Determine the (X, Y) coordinate at the center of the cell enclosing the given text.  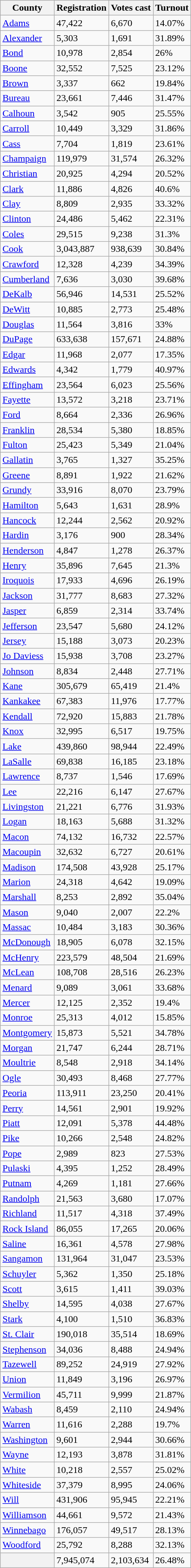
3,542 (81, 113)
4,239 (131, 264)
Ford (27, 415)
8,488 (131, 1349)
Scott (27, 1289)
1,252 (131, 1168)
26.32% (172, 158)
3,030 (131, 279)
Morgan (27, 1048)
823 (131, 1153)
31.86% (172, 128)
Ogle (27, 1078)
31.32% (172, 822)
Clark (27, 189)
DeWitt (27, 309)
Registration (81, 8)
Tazewell (27, 1364)
Boone (27, 68)
3,329 (131, 128)
176,057 (81, 1530)
Effingham (27, 384)
11,616 (81, 1425)
19.84% (172, 83)
Whiteside (27, 1485)
27.77% (172, 1078)
5,680 (131, 626)
26.23% (172, 972)
34.78% (172, 1033)
23,564 (81, 384)
1,411 (131, 1289)
Christian (27, 173)
Jersey (27, 641)
2,944 (131, 1440)
11,517 (81, 1214)
6,147 (131, 792)
25.55% (172, 113)
5,303 (81, 38)
6,859 (81, 611)
24,318 (81, 882)
Cook (27, 249)
22.21% (172, 1500)
31.81% (172, 1455)
3,878 (131, 1455)
21.3% (172, 565)
4,269 (81, 1184)
223,579 (81, 957)
Jefferson (27, 626)
2,989 (81, 1153)
20.23% (172, 641)
Marshall (27, 897)
7,945,074 (81, 1560)
431,906 (81, 1500)
8,891 (81, 475)
Bond (27, 53)
2,892 (131, 897)
31.93% (172, 807)
18.85% (172, 430)
9,040 (81, 912)
Vermilion (27, 1394)
35.25% (172, 460)
56,946 (81, 294)
Monroe (27, 1018)
Bureau (27, 98)
2,548 (131, 1138)
6,670 (131, 23)
6,517 (131, 731)
White (27, 1470)
5,643 (81, 505)
15,883 (131, 716)
28.34% (172, 535)
17.77% (172, 701)
Jo Daviess (27, 656)
McHenry (27, 957)
Edwards (27, 369)
45,711 (81, 1394)
20.52% (172, 173)
County (27, 8)
Carroll (27, 128)
DuPage (27, 339)
65,419 (131, 686)
27.92% (172, 1364)
8,683 (131, 596)
25,792 (81, 1545)
905 (131, 113)
Henry (27, 565)
33.74% (172, 611)
Sangamon (27, 1259)
12,328 (81, 264)
32,552 (81, 68)
2,103,634 (131, 1560)
Saline (27, 1244)
Fulton (27, 445)
2,854 (131, 53)
8,468 (131, 1078)
Menard (27, 988)
37.49% (172, 1214)
Rock Island (27, 1229)
15,938 (81, 656)
Votes cast (131, 8)
2,007 (131, 912)
22.49% (172, 746)
25,423 (81, 445)
157,671 (131, 339)
Macoupin (27, 852)
21.69% (172, 957)
40.6% (172, 189)
16,361 (81, 1244)
28.71% (172, 1048)
32.15% (172, 942)
4,318 (131, 1214)
19.7% (172, 1425)
89,252 (81, 1364)
Hamilton (27, 505)
48,504 (131, 957)
8,809 (81, 204)
Wayne (27, 1455)
Adams (27, 23)
Stephenson (27, 1349)
28.9% (172, 505)
23,250 (131, 1093)
16,185 (131, 761)
20.61% (172, 852)
5,362 (81, 1274)
21.78% (172, 716)
Alexander (27, 38)
24.06% (172, 1485)
6,023 (131, 384)
LaSalle (27, 761)
Coles (27, 234)
6,078 (131, 942)
10,484 (81, 927)
98,944 (131, 746)
2,336 (131, 415)
Mason (27, 912)
108,708 (81, 972)
Shelby (27, 1304)
Calhoun (27, 113)
Piatt (27, 1123)
Brown (27, 83)
17.07% (172, 1199)
11,849 (81, 1379)
20.06% (172, 1229)
23,547 (81, 626)
8,070 (131, 490)
633,638 (81, 339)
8,548 (81, 1063)
Winnebago (27, 1530)
3,708 (131, 656)
Macon (27, 837)
Franklin (27, 430)
Mercer (27, 1003)
11,976 (131, 701)
39.03% (172, 1289)
6,776 (131, 807)
4,642 (131, 882)
19.75% (172, 731)
Kane (27, 686)
27.66% (172, 1184)
18.69% (172, 1334)
24.82% (172, 1138)
3,218 (131, 400)
43,928 (131, 867)
900 (131, 535)
3,816 (131, 324)
26% (172, 53)
2,935 (131, 204)
Hardin (27, 535)
131,964 (81, 1259)
27.71% (172, 671)
29,515 (81, 234)
10,978 (81, 53)
27.98% (172, 1244)
Cumberland (27, 279)
4,847 (81, 550)
Woodford (27, 1545)
21,221 (81, 807)
439,860 (81, 746)
22.31% (172, 219)
28.49% (172, 1168)
20.41% (172, 1093)
2,288 (131, 1425)
3,337 (81, 83)
10,266 (81, 1138)
Jackson (27, 596)
Richland (27, 1214)
Henderson (27, 550)
23.53% (172, 1259)
Perry (27, 1108)
305,679 (81, 686)
5,378 (131, 1123)
9,238 (131, 234)
27.53% (172, 1153)
7,525 (131, 68)
Gallatin (27, 460)
174,508 (81, 867)
Will (27, 1500)
Pike (27, 1138)
39.68% (172, 279)
34,036 (81, 1349)
33,916 (81, 490)
35,896 (81, 565)
Williamson (27, 1515)
5,688 (131, 822)
5,349 (131, 445)
4,294 (131, 173)
Schuyler (27, 1274)
2,110 (131, 1410)
8,995 (131, 1485)
119,979 (81, 158)
14.07% (172, 23)
Douglas (27, 324)
Edgar (27, 354)
Turnout (172, 8)
2,901 (131, 1108)
3,061 (131, 988)
Lake (27, 746)
23.18% (172, 761)
26.19% (172, 580)
24.12% (172, 626)
17,933 (81, 580)
Warren (27, 1425)
McLean (27, 972)
662 (131, 83)
Kankakee (27, 701)
33.68% (172, 988)
27.32% (172, 596)
35,514 (131, 1334)
12,125 (81, 1003)
25.17% (172, 867)
28,516 (131, 972)
17,265 (131, 1229)
Putnam (27, 1184)
22,216 (81, 792)
Cass (27, 143)
113,911 (81, 1093)
23.79% (172, 490)
1,181 (131, 1184)
Knox (27, 731)
3,043,887 (81, 249)
Pulaski (27, 1168)
14,595 (81, 1304)
2,562 (131, 520)
9,089 (81, 988)
23.27% (172, 656)
Stark (27, 1319)
26.37% (172, 550)
4,578 (131, 1244)
Crawford (27, 264)
Greene (27, 475)
11,564 (81, 324)
44,661 (81, 1515)
McDonough (27, 942)
19.92% (172, 1108)
30.36% (172, 927)
7,636 (81, 279)
4,038 (131, 1304)
12,244 (81, 520)
3,765 (81, 460)
1,819 (131, 143)
25.18% (172, 1274)
26.97% (172, 1379)
22.57% (172, 837)
Livingston (27, 807)
4,012 (131, 1018)
22.2% (172, 912)
Hancock (27, 520)
10,885 (81, 309)
8,253 (81, 897)
34.14% (172, 1063)
1,631 (131, 505)
8,737 (81, 776)
9,572 (131, 1515)
7,446 (131, 98)
37,379 (81, 1485)
31.89% (172, 38)
Logan (27, 822)
17.69% (172, 776)
14,561 (81, 1108)
49,517 (131, 1530)
Madison (27, 867)
25.48% (172, 309)
40.97% (172, 369)
21.43% (172, 1515)
31.3% (172, 234)
19.09% (172, 882)
31,777 (81, 596)
32,632 (81, 852)
Moultrie (27, 1063)
4,826 (131, 189)
Wabash (27, 1410)
1,922 (131, 475)
35.04% (172, 897)
Champaign (27, 158)
34.39% (172, 264)
2,557 (131, 1470)
6,727 (131, 852)
1,691 (131, 38)
Clay (27, 204)
DeKalb (27, 294)
Randolph (27, 1199)
St. Clair (27, 1334)
4,696 (131, 580)
67,383 (81, 701)
11,886 (81, 189)
24.88% (172, 339)
18,905 (81, 942)
2,448 (131, 671)
190,018 (81, 1334)
9,601 (81, 1440)
1,350 (131, 1274)
938,639 (131, 249)
32.13% (172, 1545)
31.47% (172, 98)
Grundy (27, 490)
69,838 (81, 761)
23.71% (172, 400)
33.32% (172, 204)
3,176 (81, 535)
28,534 (81, 430)
3,615 (81, 1289)
6,244 (131, 1048)
8,459 (81, 1410)
Clinton (27, 219)
36.83% (172, 1319)
1,278 (131, 550)
2,314 (131, 611)
15,188 (81, 641)
11,968 (81, 354)
20.92% (172, 520)
28.13% (172, 1530)
Iroquois (27, 580)
Jasper (27, 611)
12,091 (81, 1123)
10,449 (81, 128)
4,342 (81, 369)
21.87% (172, 1394)
18,163 (81, 822)
2,918 (131, 1063)
2,352 (131, 1003)
72,920 (81, 716)
21.04% (172, 445)
Lee (27, 792)
21.4% (172, 686)
16,732 (131, 837)
10,218 (81, 1470)
14,531 (131, 294)
21,747 (81, 1048)
24,919 (131, 1364)
Kendall (27, 716)
26.48% (172, 1560)
23.12% (172, 68)
13,572 (81, 400)
25,313 (81, 1018)
7,704 (81, 143)
32,995 (81, 731)
23.61% (172, 143)
1,510 (131, 1319)
31,047 (131, 1259)
Fayette (27, 400)
24,486 (81, 219)
3,073 (131, 641)
25.52% (172, 294)
3,183 (131, 927)
1,327 (131, 460)
Pope (27, 1153)
20,925 (81, 173)
21.62% (172, 475)
1,779 (131, 369)
3,196 (131, 1379)
8,288 (131, 1545)
5,380 (131, 430)
5,462 (131, 219)
3,680 (131, 1199)
8,664 (81, 415)
30.66% (172, 1440)
23,661 (81, 98)
15,873 (81, 1033)
4,395 (81, 1168)
86,055 (81, 1229)
2,773 (131, 309)
26.96% (172, 415)
21,563 (81, 1199)
Peoria (27, 1093)
95,945 (131, 1500)
30.84% (172, 249)
31,574 (131, 158)
19.4% (172, 1003)
Massac (27, 927)
30,493 (81, 1078)
15.85% (172, 1018)
Union (27, 1379)
2,077 (131, 354)
7,645 (131, 565)
4,100 (81, 1319)
12,193 (81, 1455)
44.48% (172, 1123)
25.56% (172, 384)
25.02% (172, 1470)
Johnson (27, 671)
Montgomery (27, 1033)
8,834 (81, 671)
9,999 (131, 1394)
17.35% (172, 354)
33% (172, 324)
Lawrence (27, 776)
Washington (27, 1440)
47,422 (81, 23)
Marion (27, 882)
5,521 (131, 1033)
1,546 (131, 776)
74,132 (81, 837)
